From the cell containing the given text, extract its center point as [x, y] coordinate. 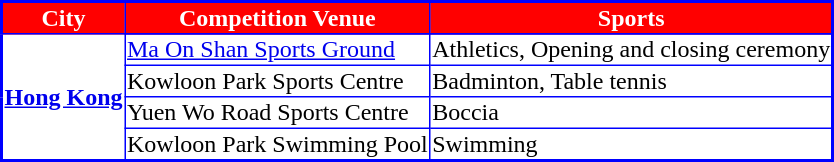
Yuen Wo Road Sports Centre [278, 113]
City [64, 18]
Competition Venue [278, 18]
Athletics, Opening and closing ceremony [632, 50]
Sports [632, 18]
Hong Kong [64, 98]
Kowloon Park Sports Centre [278, 81]
Badminton, Table tennis [632, 81]
Ma On Shan Sports Ground [278, 50]
Kowloon Park Swimming Pool [278, 144]
Swimming [632, 144]
Boccia [632, 113]
